Output the [x, y] coordinate of the center of the cell containing the given text.  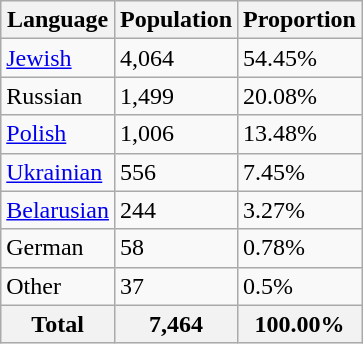
7.45% [300, 172]
Russian [58, 96]
German [58, 248]
244 [176, 210]
Belarusian [58, 210]
556 [176, 172]
4,064 [176, 58]
Proportion [300, 20]
1,006 [176, 134]
Other [58, 286]
54.45% [300, 58]
Ukrainian [58, 172]
Population [176, 20]
0.78% [300, 248]
Jewish [58, 58]
37 [176, 286]
100.00% [300, 324]
0.5% [300, 286]
13.48% [300, 134]
58 [176, 248]
20.08% [300, 96]
1,499 [176, 96]
Polish [58, 134]
7,464 [176, 324]
Total [58, 324]
3.27% [300, 210]
Language [58, 20]
